Return [x, y] of the center of cell containing provided text 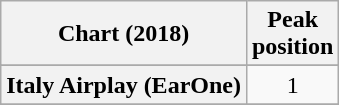
1 [292, 85]
Italy Airplay (EarOne) [124, 85]
Peakposition [292, 34]
Chart (2018) [124, 34]
